For the text-containing cell, return its midpoint in (x, y) coordinate format. 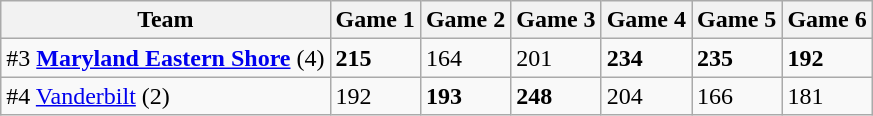
204 (646, 96)
Game 5 (737, 20)
#3 Maryland Eastern Shore (4) (166, 58)
#4 Vanderbilt (2) (166, 96)
201 (556, 58)
166 (737, 96)
Game 4 (646, 20)
164 (465, 58)
193 (465, 96)
181 (827, 96)
235 (737, 58)
248 (556, 96)
215 (375, 58)
Team (166, 20)
Game 1 (375, 20)
Game 2 (465, 20)
Game 3 (556, 20)
234 (646, 58)
Game 6 (827, 20)
